Find where the given text appears and provide that cell's center as (X, Y) coordinate. 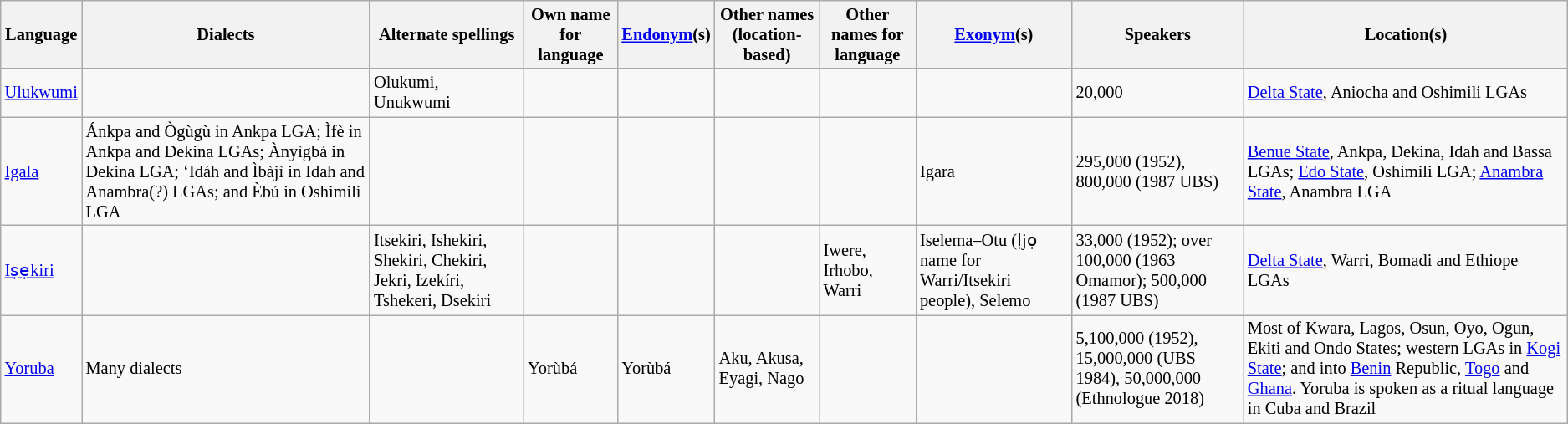
Iwere, Irhobo, Warri (868, 269)
Ulukwumi (42, 93)
Endonym(s) (666, 34)
Many dialects (226, 369)
295,000 (1952), 800,000 (1987 UBS) (1157, 171)
20,000 (1157, 93)
Iṣẹkiri (42, 269)
Exonym(s) (993, 34)
Language (42, 34)
Olukumi, Unukwumi (447, 93)
Location(s) (1406, 34)
Itsekiri, Ishekiri, Shekiri, Chekiri, Jekri, Izekíri, Tshekeri, Dsekiri (447, 269)
Yoruba (42, 369)
Igara (993, 171)
Aku, Akusa, Eyagi, Nago (768, 369)
Speakers (1157, 34)
5,100,000 (1952), 15,000,000 (UBS 1984), 50,000,000 (Ethnologue 2018) (1157, 369)
Own name for language (570, 34)
Delta State, Aniocha and Oshimili LGAs (1406, 93)
33,000 (1952); over 100,000 (1963 Omamor); 500,000 (1987 UBS) (1157, 269)
Dialects (226, 34)
Iselema–Otu (Ịjọ name for Warri/Itsekiri people), Selemo (993, 269)
Other names (location-based) (768, 34)
Igala (42, 171)
Alternate spellings (447, 34)
Delta State, Warri, Bomadi and Ethiope LGAs (1406, 269)
Benue State, Ankpa, Dekina, Idah and Bassa LGAs; Edo State, Oshimili LGA; Anambra State, Anambra LGA (1406, 171)
Other names for language (868, 34)
